Pinpoint the cell where the given text exists, returning its [X, Y] midpoint coordinate. 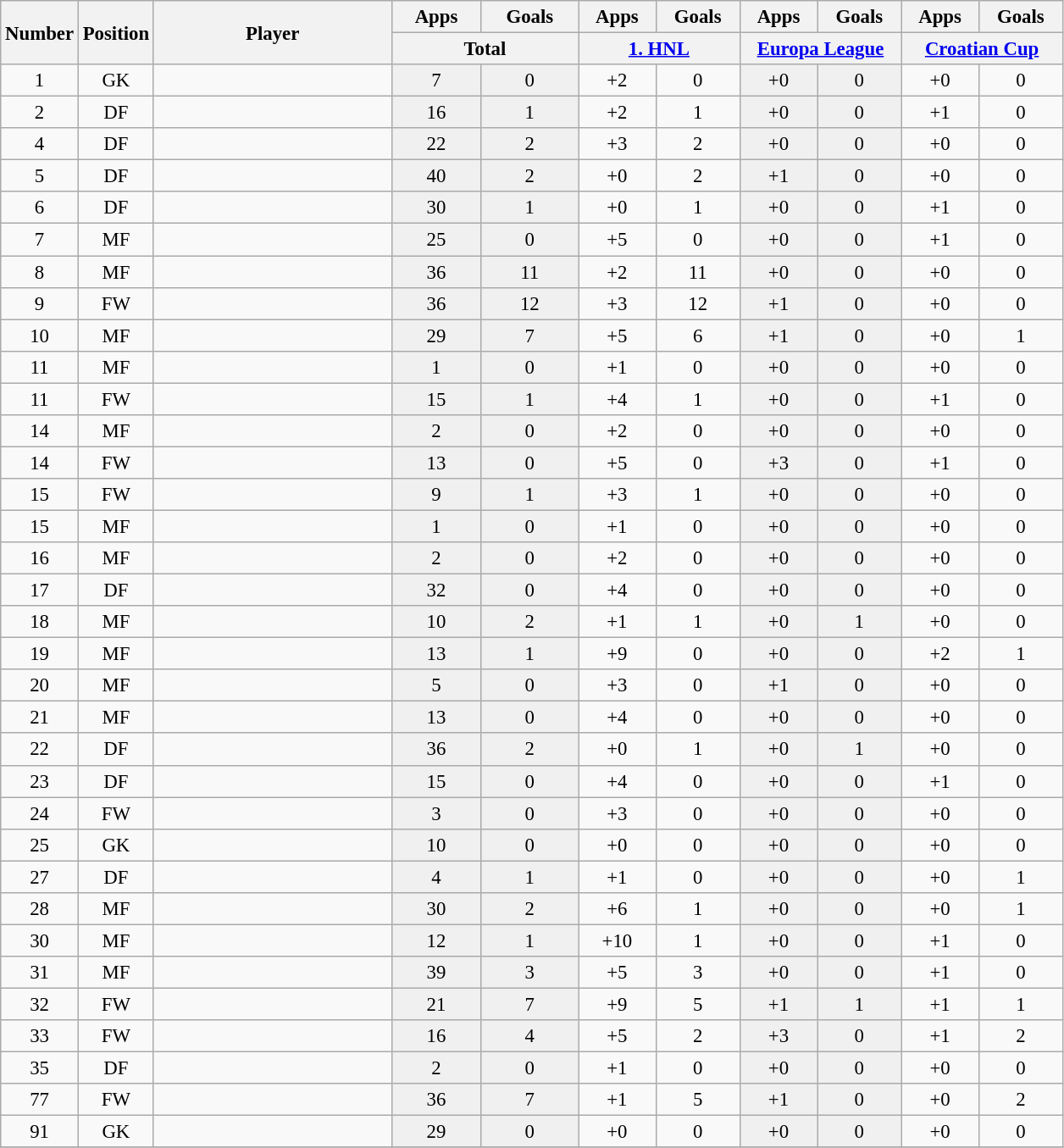
23 [40, 781]
Europa League [820, 49]
17 [40, 591]
8 [40, 272]
31 [40, 973]
27 [40, 877]
77 [40, 1100]
+6 [618, 909]
24 [40, 813]
Croatian Cup [983, 49]
40 [436, 176]
Total [485, 49]
18 [40, 622]
28 [40, 909]
1. HNL [659, 49]
Player [273, 32]
33 [40, 1036]
39 [436, 973]
19 [40, 654]
35 [40, 1068]
+10 [618, 940]
91 [40, 1132]
Position [115, 32]
20 [40, 685]
Number [40, 32]
